Detect which cell encompasses the target text, then output its [X, Y] center coordinate. 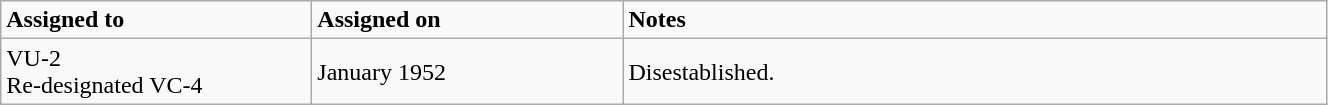
VU-2Re-designated VC-4 [156, 72]
Assigned on [468, 20]
Notes [975, 20]
Assigned to [156, 20]
January 1952 [468, 72]
Disestablished. [975, 72]
